Find where the given text appears and provide that cell's center as [X, Y] coordinate. 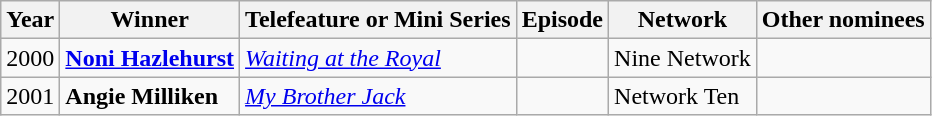
Angie Milliken [150, 96]
Network Ten [683, 96]
Episode [562, 20]
Year [30, 20]
2001 [30, 96]
Telefeature or Mini Series [378, 20]
Noni Hazlehurst [150, 58]
Network [683, 20]
Waiting at the Royal [378, 58]
Winner [150, 20]
Nine Network [683, 58]
2000 [30, 58]
My Brother Jack [378, 96]
Other nominees [843, 20]
